Find where the given text appears and provide that cell's center as [x, y] coordinate. 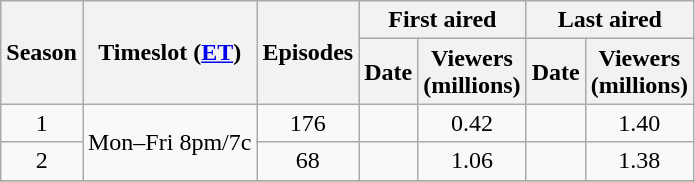
Episodes [308, 52]
Mon–Fri 8pm/7c [169, 142]
0.42 [472, 123]
1.06 [472, 161]
68 [308, 161]
2 [42, 161]
1.40 [639, 123]
Last aired [610, 20]
First aired [442, 20]
Season [42, 52]
1.38 [639, 161]
Timeslot (ET) [169, 52]
1 [42, 123]
176 [308, 123]
